Return (x, y) of the center of cell containing provided text 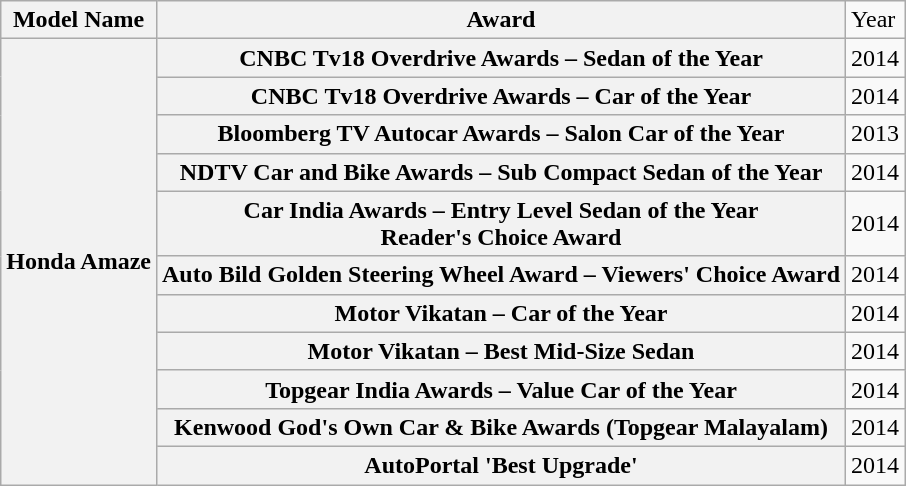
Kenwood God's Own Car & Bike Awards (Topgear Malayalam) (500, 427)
CNBC Tv18 Overdrive Awards – Sedan of the Year (500, 58)
Honda Amaze (79, 262)
Motor Vikatan – Car of the Year (500, 313)
2013 (876, 134)
CNBC Tv18 Overdrive Awards – Car of the Year (500, 96)
Award (500, 20)
Bloomberg TV Autocar Awards – Salon Car of the Year (500, 134)
Year (876, 20)
Motor Vikatan – Best Mid-Size Sedan (500, 351)
Model Name (79, 20)
Auto Bild Golden Steering Wheel Award – Viewers' Choice Award (500, 275)
AutoPortal 'Best Upgrade' (500, 465)
Topgear India Awards – Value Car of the Year (500, 389)
Car India Awards – Entry Level Sedan of the YearReader's Choice Award (500, 224)
NDTV Car and Bike Awards – Sub Compact Sedan of the Year (500, 172)
